Provide the [x, y] coordinate of the cell's center where the given text is located.  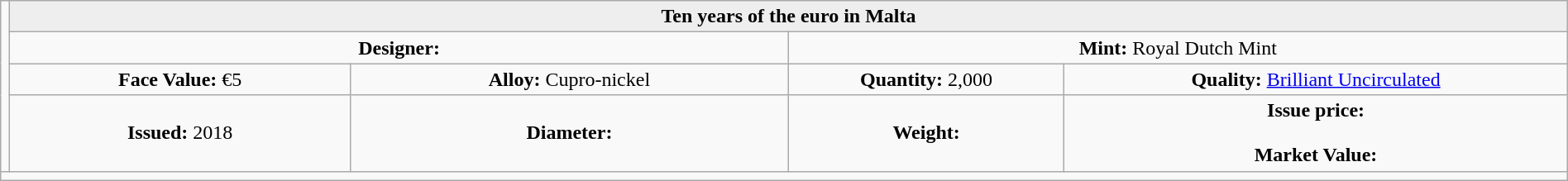
Diameter: [570, 133]
Issued: 2018 [180, 133]
Weight: [926, 133]
Alloy: Cupro-nickel [570, 79]
Ten years of the euro in Malta [789, 17]
Issue price: Market Value: [1316, 133]
Quantity: 2,000 [926, 79]
Mint: Royal Dutch Mint [1178, 48]
Designer: [399, 48]
Face Value: €5 [180, 79]
Quality: Brilliant Uncirculated [1316, 79]
